Capture the cell that displays the provided text and extract its (X, Y) central coordinate. 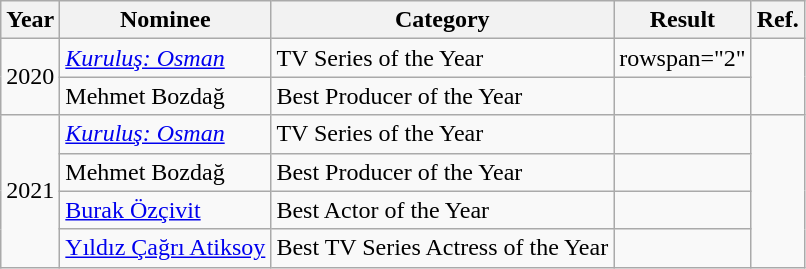
Year (30, 20)
2020 (30, 77)
Best Actor of the Year (442, 210)
Result (683, 20)
2021 (30, 191)
Ref. (778, 20)
Burak Özçivit (166, 210)
rowspan="2" (683, 58)
Yıldız Çağrı Atiksoy (166, 248)
Category (442, 20)
Best TV Series Actress of the Year (442, 248)
Nominee (166, 20)
